Return (X, Y) of the center of cell containing provided text 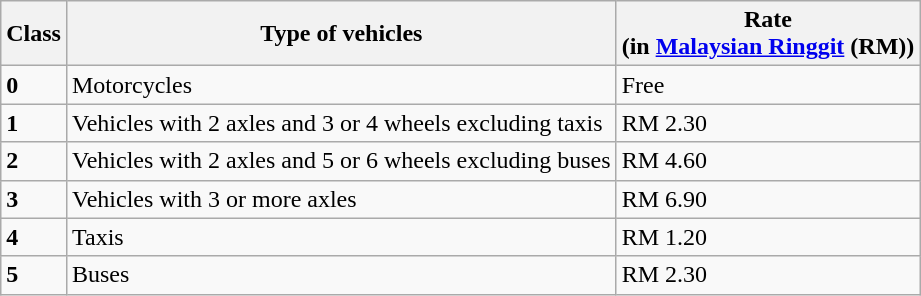
Motorcycles (341, 85)
Vehicles with 2 axles and 5 or 6 wheels excluding buses (341, 161)
RM 1.20 (768, 237)
Buses (341, 275)
Class (34, 34)
5 (34, 275)
Taxis (341, 237)
3 (34, 199)
Vehicles with 3 or more axles (341, 199)
Vehicles with 2 axles and 3 or 4 wheels excluding taxis (341, 123)
1 (34, 123)
Free (768, 85)
RM 6.90 (768, 199)
Rate(in Malaysian Ringgit (RM)) (768, 34)
Type of vehicles (341, 34)
4 (34, 237)
2 (34, 161)
RM 4.60 (768, 161)
0 (34, 85)
